Provide the [x, y] coordinate of the cell's center where the given text is located.  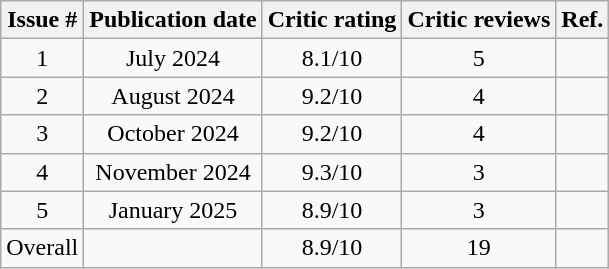
9.3/10 [332, 172]
Critic rating [332, 20]
January 2025 [173, 210]
Publication date [173, 20]
19 [479, 248]
July 2024 [173, 58]
August 2024 [173, 96]
Issue # [42, 20]
8.1/10 [332, 58]
October 2024 [173, 134]
Ref. [582, 20]
November 2024 [173, 172]
Critic reviews [479, 20]
2 [42, 96]
Overall [42, 248]
1 [42, 58]
